Locate the cell with the specified text and output its (X, Y) center coordinate. 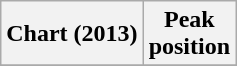
Chart (2013) (72, 34)
Peakposition (189, 34)
